Find where the given text appears and provide that cell's center as [x, y] coordinate. 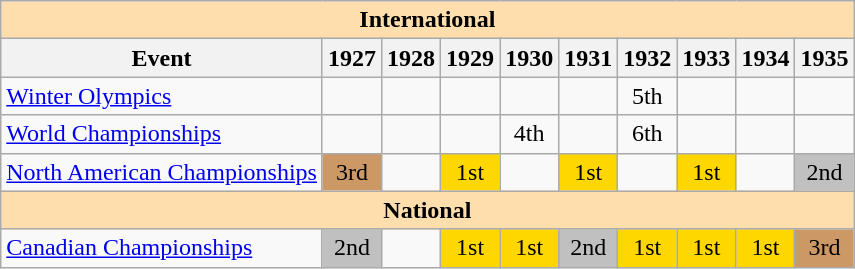
5th [648, 96]
1932 [648, 58]
1934 [766, 58]
World Championships [162, 134]
1931 [588, 58]
4th [530, 134]
National [428, 210]
International [428, 20]
Event [162, 58]
1928 [412, 58]
1929 [470, 58]
Canadian Championships [162, 248]
1933 [706, 58]
1930 [530, 58]
Winter Olympics [162, 96]
6th [648, 134]
North American Championships [162, 172]
1927 [352, 58]
1935 [824, 58]
